For the text-containing cell, return its midpoint in [x, y] coordinate format. 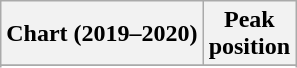
Chart (2019–2020) [102, 34]
Peakposition [249, 34]
